Identify which cell holds the provided text, then report its (x, y) central coordinate. 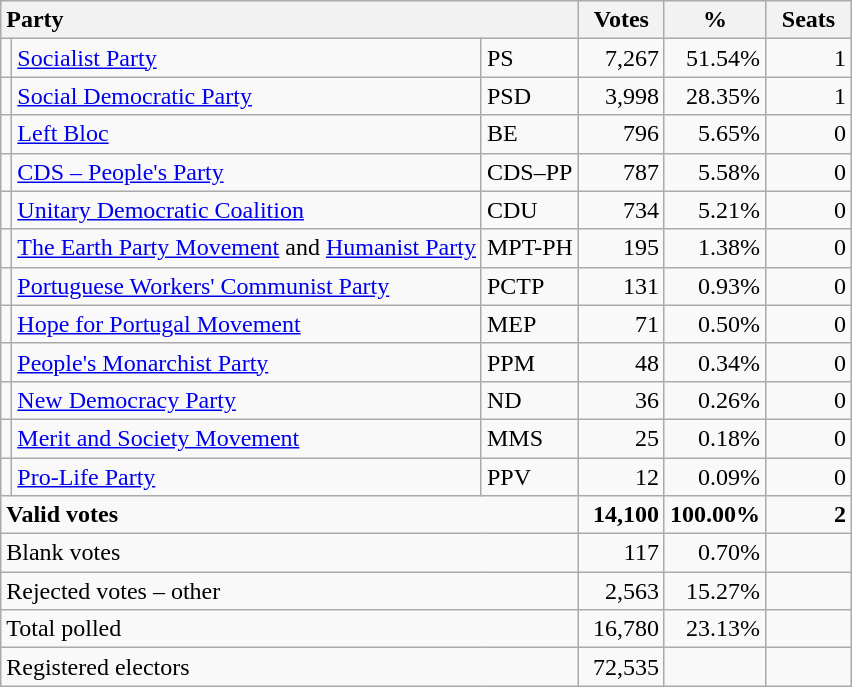
12 (621, 477)
5.21% (714, 210)
CDS – People's Party (247, 172)
Registered electors (290, 667)
100.00% (714, 515)
Hope for Portugal Movement (247, 324)
Rejected votes – other (290, 591)
MPT-PH (530, 248)
People's Monarchist Party (247, 362)
3,998 (621, 96)
2,563 (621, 591)
PS (530, 58)
5.65% (714, 134)
PPV (530, 477)
PSD (530, 96)
New Democracy Party (247, 400)
0.70% (714, 553)
Merit and Society Movement (247, 438)
PPM (530, 362)
Pro-Life Party (247, 477)
0.18% (714, 438)
71 (621, 324)
Unitary Democratic Coalition (247, 210)
0.26% (714, 400)
Portuguese Workers' Communist Party (247, 286)
2 (808, 515)
MMS (530, 438)
0.50% (714, 324)
36 (621, 400)
48 (621, 362)
ND (530, 400)
195 (621, 248)
Left Bloc (247, 134)
72,535 (621, 667)
15.27% (714, 591)
Social Democratic Party (247, 96)
0.93% (714, 286)
BE (530, 134)
131 (621, 286)
28.35% (714, 96)
14,100 (621, 515)
1.38% (714, 248)
796 (621, 134)
CDS–PP (530, 172)
0.34% (714, 362)
% (714, 20)
25 (621, 438)
Votes (621, 20)
Party (290, 20)
117 (621, 553)
PCTP (530, 286)
Socialist Party (247, 58)
Blank votes (290, 553)
7,267 (621, 58)
CDU (530, 210)
51.54% (714, 58)
Total polled (290, 629)
23.13% (714, 629)
Valid votes (290, 515)
16,780 (621, 629)
734 (621, 210)
0.09% (714, 477)
MEP (530, 324)
787 (621, 172)
5.58% (714, 172)
Seats (808, 20)
The Earth Party Movement and Humanist Party (247, 248)
